Scan for the cell matching the given text and deliver its (x, y) coordinate at center. 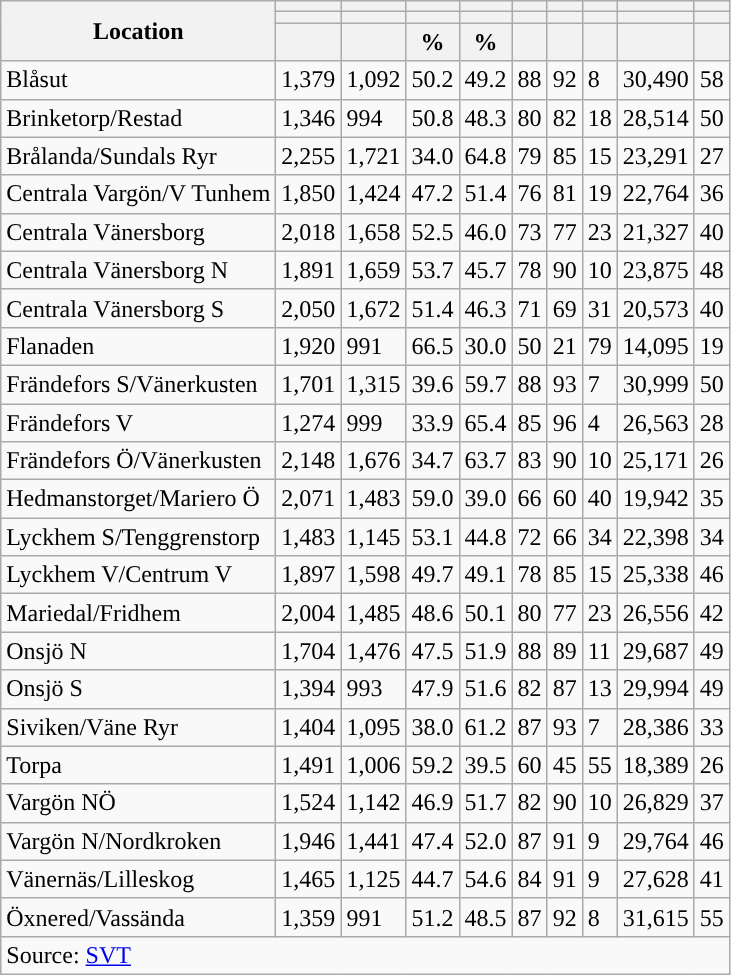
84 (530, 879)
Location (138, 31)
19,942 (656, 499)
49.7 (432, 575)
Vänernäs/Lilleskog (138, 879)
Hedmanstorget/Mariero Ö (138, 499)
13 (600, 689)
Blåsut (138, 80)
48.3 (486, 118)
2,018 (308, 232)
Torpa (138, 765)
20,573 (656, 308)
35 (712, 499)
Öxnered/Vassända (138, 917)
1,721 (374, 156)
38.0 (432, 727)
63.7 (486, 461)
46.0 (486, 232)
59.7 (486, 384)
1,274 (308, 423)
52.5 (432, 232)
1,485 (374, 613)
1,424 (374, 194)
Lyckhem V/Centrum V (138, 575)
26,563 (656, 423)
Mariedal/Fridhem (138, 613)
27,628 (656, 879)
73 (530, 232)
59.2 (432, 765)
1,346 (308, 118)
1,897 (308, 575)
Lyckhem S/Tenggrenstorp (138, 537)
1,125 (374, 879)
1,359 (308, 917)
37 (712, 803)
69 (564, 308)
2,050 (308, 308)
1,006 (374, 765)
39.0 (486, 499)
23,875 (656, 270)
39.5 (486, 765)
81 (564, 194)
1,891 (308, 270)
1,701 (308, 384)
1,476 (374, 651)
29,994 (656, 689)
1,092 (374, 80)
Centrala Vargön/V Tunhem (138, 194)
50.2 (432, 80)
44.8 (486, 537)
Frändefors V (138, 423)
52.0 (486, 841)
34.7 (432, 461)
Brinketorp/Restad (138, 118)
54.6 (486, 879)
83 (530, 461)
2,255 (308, 156)
36 (712, 194)
1,676 (374, 461)
51.7 (486, 803)
994 (374, 118)
1,145 (374, 537)
42 (712, 613)
27 (712, 156)
Onsjö N (138, 651)
Vargön NÖ (138, 803)
Centrala Vänersborg N (138, 270)
71 (530, 308)
96 (564, 423)
1,850 (308, 194)
22,764 (656, 194)
44.7 (432, 879)
45.7 (486, 270)
45 (564, 765)
1,658 (374, 232)
34.0 (432, 156)
48.6 (432, 613)
1,946 (308, 841)
1,491 (308, 765)
66.5 (432, 346)
41 (712, 879)
Brålanda/Sundals Ryr (138, 156)
50.8 (432, 118)
993 (374, 689)
65.4 (486, 423)
64.8 (486, 156)
2,071 (308, 499)
1,315 (374, 384)
1,441 (374, 841)
1,704 (308, 651)
Source: SVT (366, 955)
1,394 (308, 689)
Frändefors Ö/Vänerkusten (138, 461)
53.1 (432, 537)
14,095 (656, 346)
2,148 (308, 461)
Frändefors S/Vänerkusten (138, 384)
1,404 (308, 727)
4 (600, 423)
72 (530, 537)
26,556 (656, 613)
1,142 (374, 803)
23,291 (656, 156)
1,524 (308, 803)
53.7 (432, 270)
28,386 (656, 727)
28 (712, 423)
25,171 (656, 461)
28,514 (656, 118)
58 (712, 80)
49.2 (486, 80)
999 (374, 423)
76 (530, 194)
21,327 (656, 232)
31 (600, 308)
47.9 (432, 689)
25,338 (656, 575)
89 (564, 651)
47.2 (432, 194)
46.9 (432, 803)
18,389 (656, 765)
2,004 (308, 613)
Onsjö S (138, 689)
30,490 (656, 80)
47.5 (432, 651)
1,672 (374, 308)
Centrala Vänersborg S (138, 308)
1,095 (374, 727)
48 (712, 270)
51.2 (432, 917)
51.9 (486, 651)
50.1 (486, 613)
33 (712, 727)
33.9 (432, 423)
46.3 (486, 308)
22,398 (656, 537)
26,829 (656, 803)
59.0 (432, 499)
31,615 (656, 917)
51.6 (486, 689)
Centrala Vänersborg (138, 232)
21 (564, 346)
11 (600, 651)
47.4 (432, 841)
30,999 (656, 384)
30.0 (486, 346)
1,659 (374, 270)
1,920 (308, 346)
29,764 (656, 841)
1,465 (308, 879)
1,379 (308, 80)
Vargön N/Nordkroken (138, 841)
39.6 (432, 384)
Siviken/Väne Ryr (138, 727)
18 (600, 118)
48.5 (486, 917)
61.2 (486, 727)
1,598 (374, 575)
49.1 (486, 575)
Flanaden (138, 346)
29,687 (656, 651)
